Locate the cell with the specified text and output its (x, y) center coordinate. 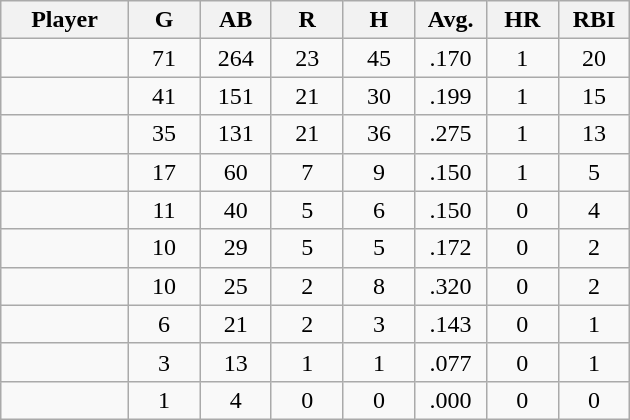
.320 (451, 286)
R (307, 20)
35 (164, 134)
36 (379, 134)
45 (379, 58)
29 (236, 248)
.275 (451, 134)
H (379, 20)
.000 (451, 400)
20 (594, 58)
.199 (451, 96)
.170 (451, 58)
11 (164, 210)
17 (164, 172)
131 (236, 134)
.077 (451, 362)
Avg. (451, 20)
15 (594, 96)
40 (236, 210)
8 (379, 286)
30 (379, 96)
23 (307, 58)
71 (164, 58)
151 (236, 96)
Player (64, 20)
.143 (451, 324)
25 (236, 286)
.172 (451, 248)
AB (236, 20)
G (164, 20)
9 (379, 172)
HR (522, 20)
RBI (594, 20)
264 (236, 58)
60 (236, 172)
41 (164, 96)
7 (307, 172)
